Return (X, Y) of the center of cell containing provided text 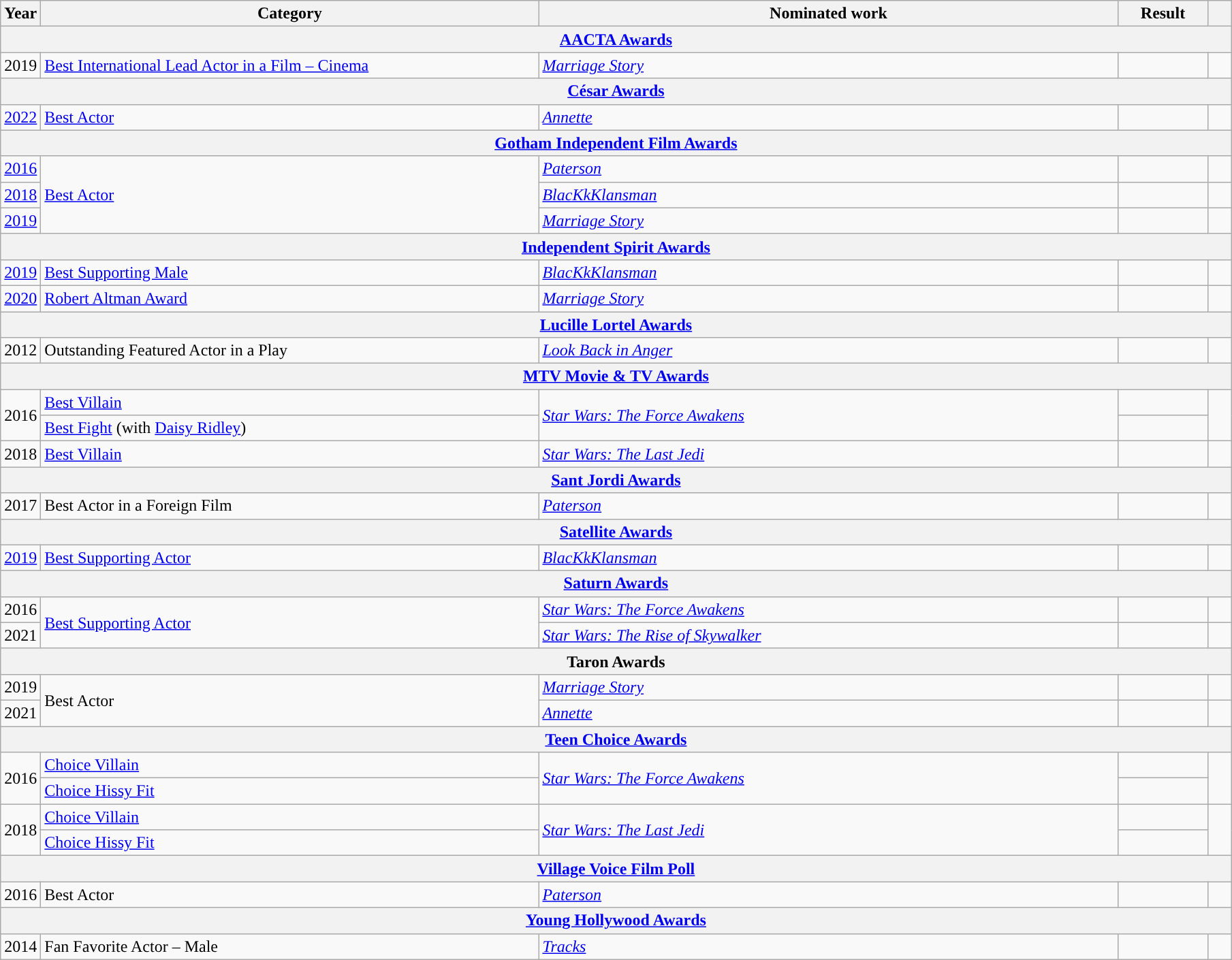
César Awards (616, 91)
MTV Movie & TV Awards (616, 377)
Nominated work (828, 14)
Tracks (828, 946)
2022 (20, 117)
Satellite Awards (616, 532)
2017 (20, 506)
2020 (20, 298)
Outstanding Featured Actor in a Play (290, 351)
Saturn Awards (616, 583)
2012 (20, 351)
Look Back in Anger (828, 351)
Taron Awards (616, 661)
Category (290, 14)
Best Supporting Male (290, 272)
Young Hollywood Awards (616, 921)
Teen Choice Awards (616, 739)
Gotham Independent Film Awards (616, 143)
2014 (20, 946)
Robert Altman Award (290, 298)
Best Fight (with Daisy Ridley) (290, 428)
Star Wars: The Rise of Skywalker (828, 635)
Result (1163, 14)
Best International Lead Actor in a Film – Cinema (290, 65)
Best Actor in a Foreign Film (290, 506)
Lucille Lortel Awards (616, 325)
Fan Favorite Actor – Male (290, 946)
AACTA Awards (616, 39)
Independent Spirit Awards (616, 246)
Year (20, 14)
Sant Jordi Awards (616, 480)
Village Voice Film Poll (616, 869)
